Locate the cell with the specified text and output its (x, y) center coordinate. 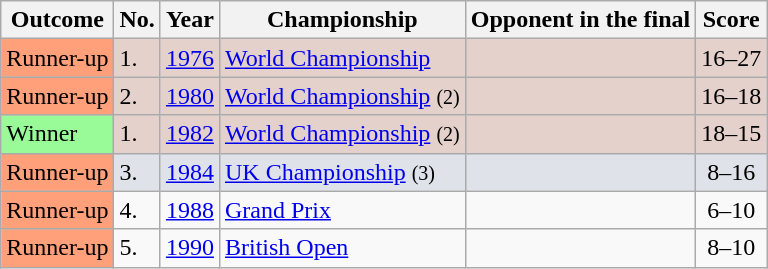
18–15 (732, 134)
3. (137, 172)
1988 (190, 210)
1982 (190, 134)
British Open (342, 248)
Outcome (58, 20)
Year (190, 20)
Grand Prix (342, 210)
5. (137, 248)
8–16 (732, 172)
16–18 (732, 96)
1984 (190, 172)
8–10 (732, 248)
1976 (190, 58)
16–27 (732, 58)
Winner (58, 134)
6–10 (732, 210)
4. (137, 210)
UK Championship (3) (342, 172)
1980 (190, 96)
No. (137, 20)
World Championship (342, 58)
Opponent in the final (580, 20)
Score (732, 20)
2. (137, 96)
Championship (342, 20)
1990 (190, 248)
